From the cell containing the given text, extract its center point as [x, y] coordinate. 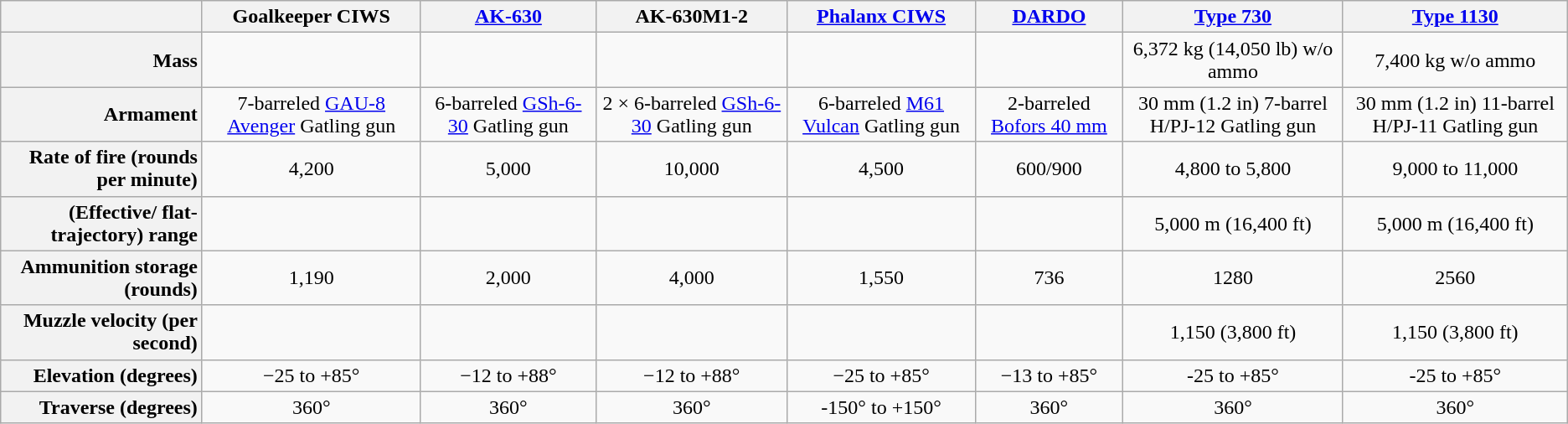
30 mm (1.2 in) 7-barrel H/PJ-12 Gatling gun [1233, 114]
2560 [1455, 278]
−13 to +85° [1049, 375]
4,000 [692, 278]
6,372 kg (14,050 lb) w/o ammo [1233, 60]
1280 [1233, 278]
Type 1130 [1455, 17]
600/900 [1049, 169]
Phalanx CIWS [881, 17]
Mass [102, 60]
1,550 [881, 278]
2-barreled Bofors 40 mm [1049, 114]
Rate of fire (rounds per minute) [102, 169]
DARDO [1049, 17]
4,800 to 5,800 [1233, 169]
6-barreled M61 Vulcan Gatling gun [881, 114]
Type 730 [1233, 17]
2 × 6-barreled GSh-6-30 Gatling gun [692, 114]
7-barreled GAU-8 Avenger Gatling gun [312, 114]
Muzzle velocity (per second) [102, 332]
4,200 [312, 169]
Traverse (degrees) [102, 407]
30 mm (1.2 in) 11-barrel H/PJ-11 Gatling gun [1455, 114]
736 [1049, 278]
Armament [102, 114]
-150° to +150° [881, 407]
Elevation (degrees) [102, 375]
AK-630 [508, 17]
2,000 [508, 278]
Ammunition storage (rounds) [102, 278]
7,400 kg w/o ammo [1455, 60]
10,000 [692, 169]
1,190 [312, 278]
AK-630M1-2 [692, 17]
6-barreled GSh-6-30 Gatling gun [508, 114]
(Effective/ flat-trajectory) range [102, 223]
Goalkeeper CIWS [312, 17]
5,000 [508, 169]
4,500 [881, 169]
9,000 to 11,000 [1455, 169]
